For the text-containing cell, return its midpoint in (X, Y) coordinate format. 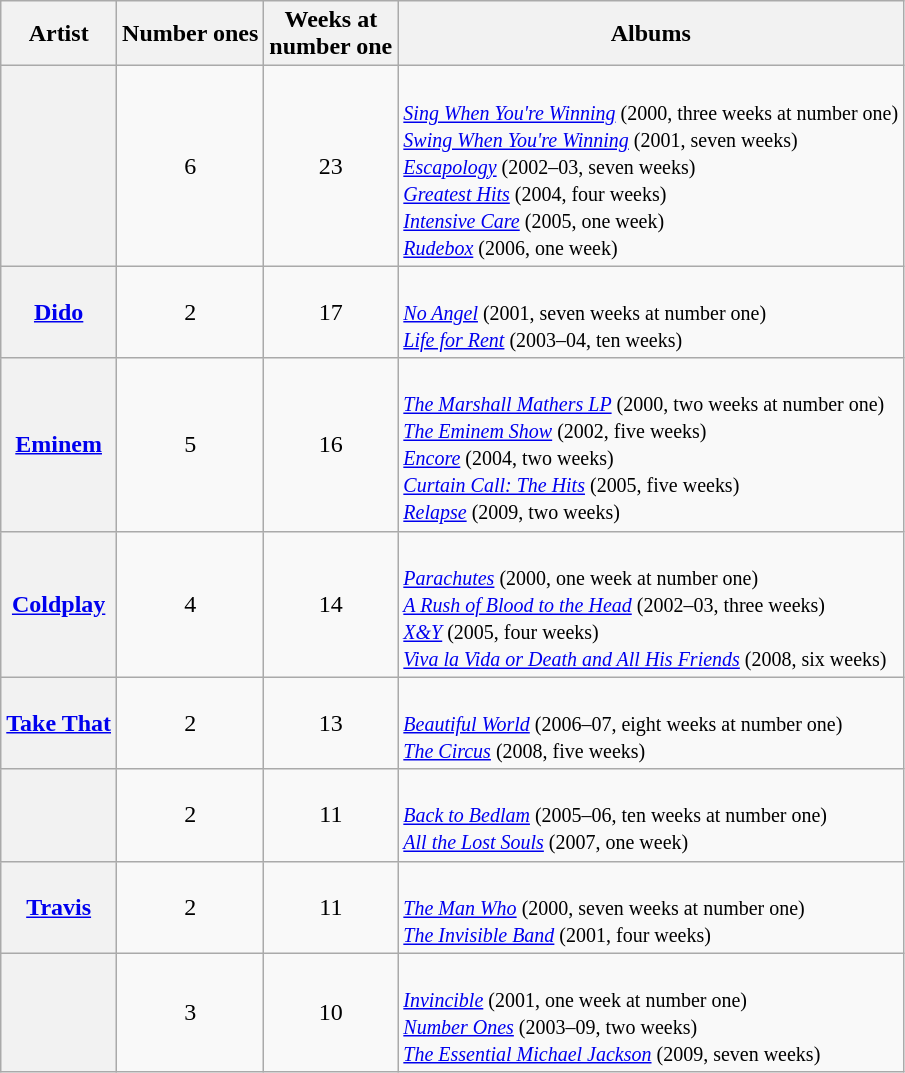
3 (190, 1012)
Weeks atnumber one (331, 34)
Back to Bedlam (2005–06, ten weeks at number one) All the Lost Souls (2007, one week) (651, 815)
Take That (59, 723)
Coldplay (59, 604)
Dido (59, 312)
6 (190, 166)
Travis (59, 907)
Artist (59, 34)
17 (331, 312)
Beautiful World (2006–07, eight weeks at number one) The Circus (2008, five weeks) (651, 723)
5 (190, 444)
16 (331, 444)
Invincible (2001, one week at number one) Number Ones (2003–09, two weeks) The Essential Michael Jackson (2009, seven weeks) (651, 1012)
Albums (651, 34)
The Man Who (2000, seven weeks at number one) The Invisible Band (2001, four weeks) (651, 907)
No Angel (2001, seven weeks at number one) Life for Rent (2003–04, ten weeks) (651, 312)
14 (331, 604)
Number ones (190, 34)
4 (190, 604)
Eminem (59, 444)
13 (331, 723)
23 (331, 166)
10 (331, 1012)
